For the text-containing cell, return its midpoint in [x, y] coordinate format. 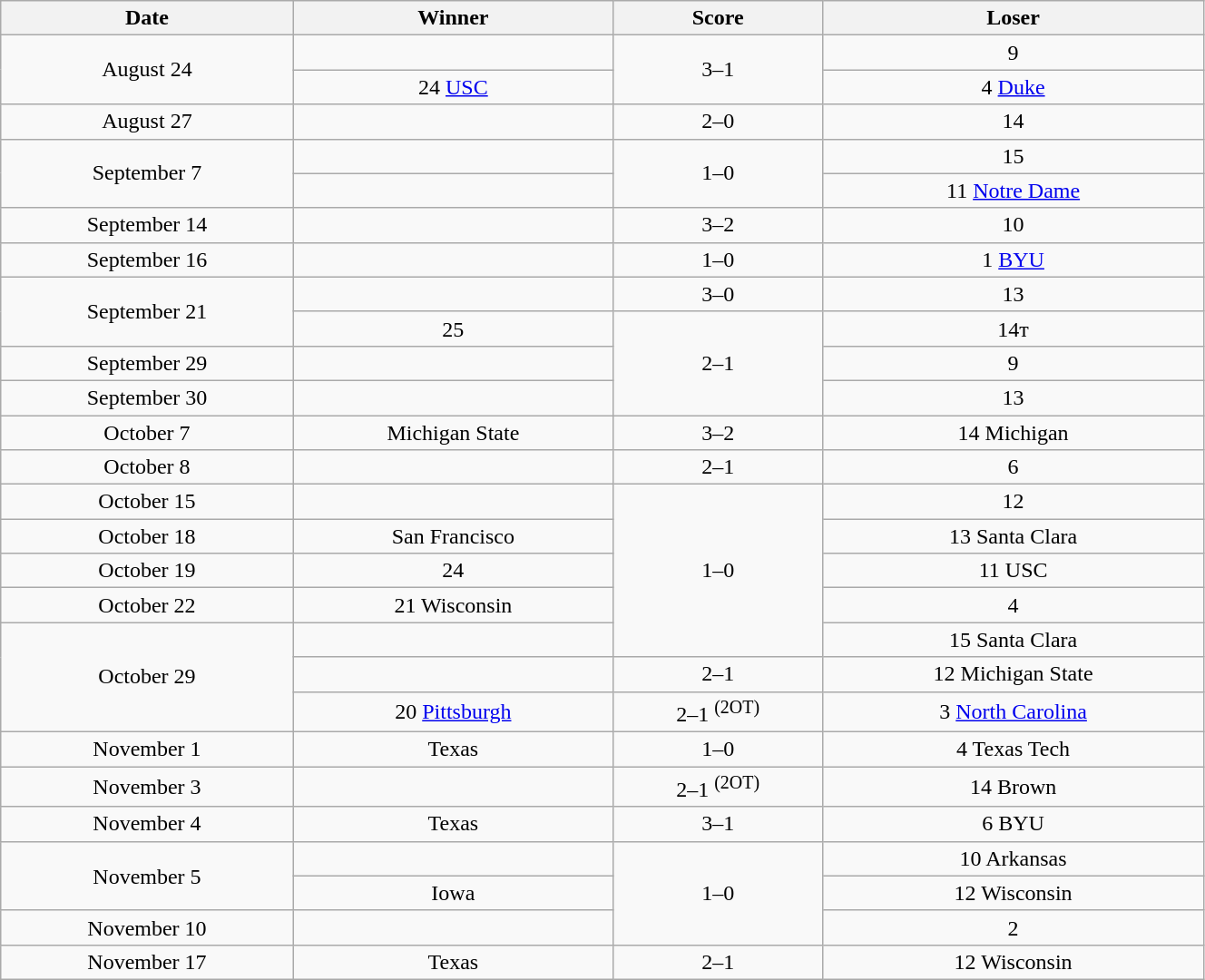
September 30 [147, 397]
October 18 [147, 536]
September 21 [147, 311]
October 29 [147, 677]
August 24 [147, 70]
November 3 [147, 788]
October 7 [147, 433]
Score [719, 18]
November 5 [147, 876]
September 7 [147, 173]
12 Michigan State [1014, 674]
September 16 [147, 260]
2–0 [719, 122]
24 USC [453, 87]
October 15 [147, 502]
October 19 [147, 571]
11 Notre Dame [1014, 191]
4 Texas Tech [1014, 750]
Iowa [453, 893]
6 [1014, 467]
13 Santa Clara [1014, 536]
6 BYU [1014, 824]
11 USC [1014, 571]
October 8 [147, 467]
Loser [1014, 18]
4 [1014, 605]
14 Brown [1014, 788]
15 Santa Clara [1014, 640]
12 [1014, 502]
25 [453, 328]
Date [147, 18]
10 [1014, 225]
3–0 [719, 294]
2 [1014, 927]
Winner [453, 18]
September 29 [147, 363]
14 Michigan [1014, 433]
November 4 [147, 824]
November 10 [147, 927]
14 [1014, 122]
November 1 [147, 750]
November 17 [147, 962]
1 BYU [1014, 260]
August 27 [147, 122]
15 [1014, 156]
21 Wisconsin [453, 605]
Michigan State [453, 433]
San Francisco [453, 536]
October 22 [147, 605]
20 Pittsburgh [453, 711]
September 14 [147, 225]
24 [453, 571]
10 Arkansas [1014, 858]
4 Duke [1014, 87]
14т [1014, 328]
3 North Carolina [1014, 711]
